For the text-containing cell, return its midpoint in (X, Y) coordinate format. 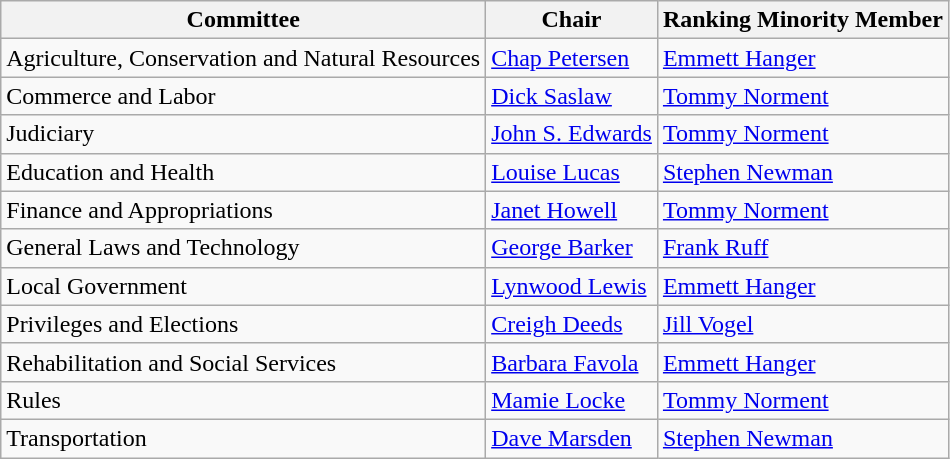
Dick Saslaw (572, 96)
General Laws and Technology (244, 248)
Creigh Deeds (572, 324)
Rules (244, 400)
Barbara Favola (572, 362)
Local Government (244, 286)
Committee (244, 20)
Transportation (244, 438)
Finance and Appropriations (244, 210)
Dave Marsden (572, 438)
Judiciary (244, 134)
Ranking Minority Member (802, 20)
Agriculture, Conservation and Natural Resources (244, 58)
Commerce and Labor (244, 96)
Lynwood Lewis (572, 286)
Louise Lucas (572, 172)
Jill Vogel (802, 324)
Frank Ruff (802, 248)
John S. Edwards (572, 134)
George Barker (572, 248)
Mamie Locke (572, 400)
Chair (572, 20)
Education and Health (244, 172)
Privileges and Elections (244, 324)
Chap Petersen (572, 58)
Janet Howell (572, 210)
Rehabilitation and Social Services (244, 362)
